Output the [X, Y] coordinate of the center of the cell containing the given text.  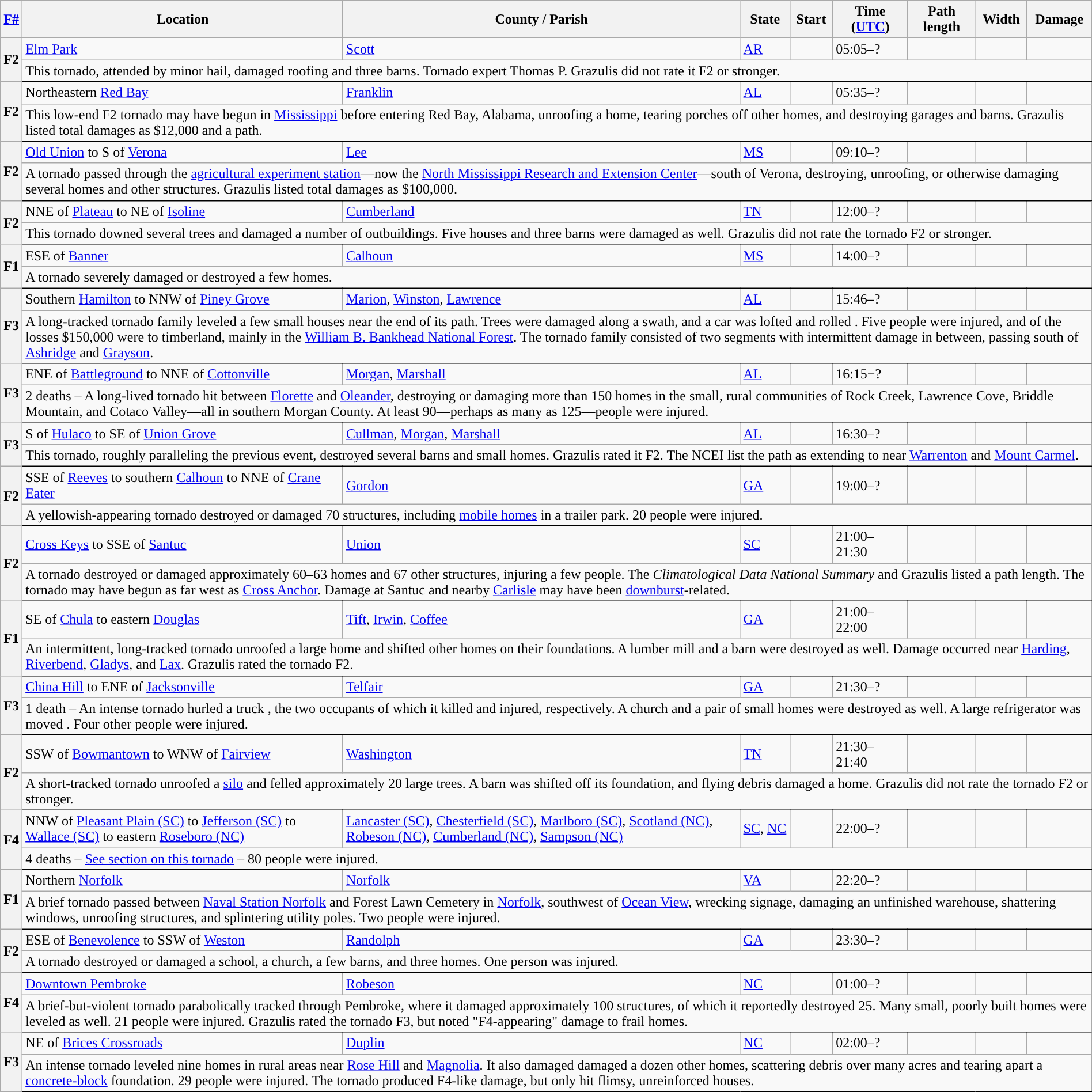
Duplin [541, 1043]
A tornado severely damaged or destroyed a few homes. [558, 277]
SSW of Bowmantown to WNW of Fairview [183, 753]
Cross Keys to SSE of Santuc [183, 545]
Southern Hamilton to NNW of Piney Grove [183, 299]
21:30–? [871, 687]
VA [765, 881]
SC, NC [765, 828]
01:00–? [871, 984]
China Hill to ENE of Jacksonville [183, 687]
22:00–? [871, 828]
Cullman, Morgan, Marshall [541, 434]
Robeson [541, 984]
Tift, Irwin, Coffee [541, 620]
16:30–? [871, 434]
Union [541, 545]
Gordon [541, 485]
Randolph [541, 940]
05:05–? [871, 49]
S of Hulaco to SE of Union Grove [183, 434]
This tornado, attended by minor hail, damaged roofing and three barns. Tornado expert Thomas P. Grazulis did not rate it F2 or stronger. [558, 71]
21:00–22:00 [871, 620]
Calhoun [541, 255]
ESE of Benevolence to SSW of Weston [183, 940]
15:46–? [871, 299]
4 deaths – See section on this tornado – 80 people were injured. [558, 859]
AR [765, 49]
14:00–? [871, 255]
Morgan, Marshall [541, 374]
Downtown Pembroke [183, 984]
21:00–21:30 [871, 545]
Washington [541, 753]
Scott [541, 49]
Path length [941, 20]
Elm Park [183, 49]
21:30–21:40 [871, 753]
SC [765, 545]
NE of Brices Crossroads [183, 1043]
Cumberland [541, 211]
Damage [1059, 20]
Marion, Winston, Lawrence [541, 299]
23:30–? [871, 940]
A yellowish-appearing tornado destroyed or damaged 70 structures, including mobile homes in a trailer park. 20 people were injured. [558, 515]
16:15−? [871, 374]
Lee [541, 152]
Norfolk [541, 881]
02:00–? [871, 1043]
NNW of Pleasant Plain (SC) to Jefferson (SC) to Wallace (SC) to eastern Roseboro (NC) [183, 828]
Telfair [541, 687]
Franklin [541, 93]
22:20–? [871, 881]
SSE of Reeves to southern Calhoun to NNE of Crane Eater [183, 485]
Northeastern Red Bay [183, 93]
19:00–? [871, 485]
ESE of Banner [183, 255]
ENE of Battleground to NNE of Cottonville [183, 374]
Northern Norfolk [183, 881]
F# [12, 20]
12:00–? [871, 211]
Location [183, 20]
Width [1001, 20]
SE of Chula to eastern Douglas [183, 620]
State [765, 20]
Lancaster (SC), Chesterfield (SC), Marlboro (SC), Scotland (NC), Robeson (NC), Cumberland (NC), Sampson (NC) [541, 828]
Start [811, 20]
NNE of Plateau to NE of Isoline [183, 211]
Time (UTC) [871, 20]
09:10–? [871, 152]
05:35–? [871, 93]
Old Union to S of Verona [183, 152]
County / Parish [541, 20]
A tornado destroyed or damaged a school, a church, a few barns, and three homes. One person was injured. [558, 962]
